Find where the given text appears and provide that cell's center as [X, Y] coordinate. 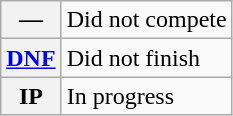
IP [31, 96]
In progress [146, 96]
Did not compete [146, 20]
DNF [31, 58]
Did not finish [146, 58]
— [31, 20]
